Return [X, Y] of the center of cell containing provided text 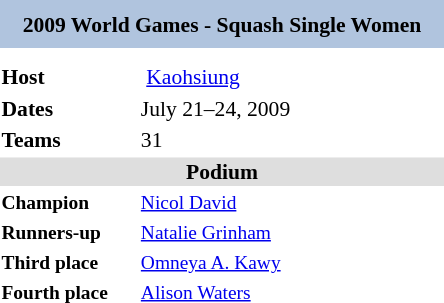
Nicol David [292, 202]
July 21–24, 2009 [292, 108]
Champion [68, 202]
Omneya A. Kawy [292, 262]
2009 World Games - Squash Single Women [222, 24]
Third place [68, 262]
Kaohsiung [292, 77]
Host [68, 77]
31 [292, 140]
Dates [68, 108]
Natalie Grinham [292, 232]
Podium [222, 172]
Teams [68, 140]
Runners-up [68, 232]
